Locate the cell with the specified text and output its (X, Y) center coordinate. 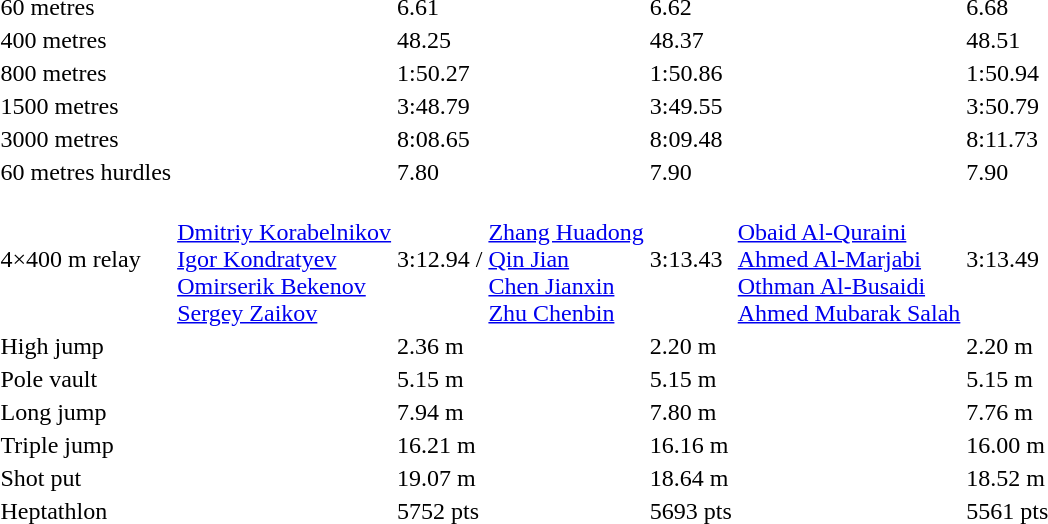
8:08.65 (440, 139)
Zhang HuadongQin JianChen JianxinZhu Chenbin (566, 259)
8:09.48 (690, 139)
3:12.94 / (440, 259)
1:50.86 (690, 73)
7.94 m (440, 412)
48.25 (440, 40)
7.90 (690, 172)
Dmitriy KorabelnikovIgor KondratyevOmirserik BekenovSergey Zaikov (284, 259)
3:49.55 (690, 106)
19.07 m (440, 478)
16.16 m (690, 445)
2.36 m (440, 346)
Obaid Al-QurainiAhmed Al-MarjabiOthman Al-BusaidiAhmed Mubarak Salah (849, 259)
7.80 (440, 172)
3:48.79 (440, 106)
7.80 m (690, 412)
48.37 (690, 40)
2.20 m (690, 346)
1:50.27 (440, 73)
18.64 m (690, 478)
3:13.43 (690, 259)
16.21 m (440, 445)
